Extract the (x, y) coordinate from the center of the cell holding the provided text.  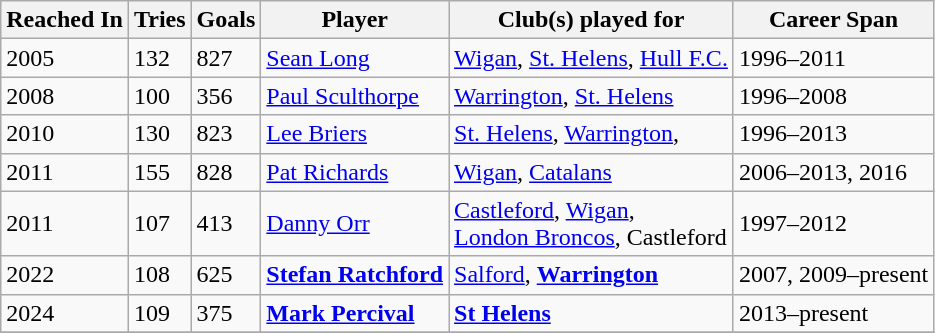
108 (160, 275)
109 (160, 313)
Castleford, Wigan, London Broncos, Castleford (592, 224)
2008 (65, 96)
827 (226, 58)
828 (226, 172)
Club(s) played for (592, 20)
2013–present (833, 313)
Stefan Ratchford (355, 275)
132 (160, 58)
Danny Orr (355, 224)
Mark Percival (355, 313)
Paul Sculthorpe (355, 96)
2006–2013, 2016 (833, 172)
Player (355, 20)
356 (226, 96)
Sean Long (355, 58)
Career Span (833, 20)
625 (226, 275)
823 (226, 134)
2005 (65, 58)
107 (160, 224)
1996–2013 (833, 134)
1997–2012 (833, 224)
100 (160, 96)
St. Helens, Warrington, (592, 134)
St Helens (592, 313)
413 (226, 224)
375 (226, 313)
Salford, Warrington (592, 275)
1996–2011 (833, 58)
2010 (65, 134)
1996–2008 (833, 96)
Pat Richards (355, 172)
Goals (226, 20)
Reached In (65, 20)
130 (160, 134)
Wigan, Catalans (592, 172)
2022 (65, 275)
2024 (65, 313)
2007, 2009–present (833, 275)
Lee Briers (355, 134)
Tries (160, 20)
155 (160, 172)
Warrington, St. Helens (592, 96)
Wigan, St. Helens, Hull F.C. (592, 58)
